Return [x, y] of the center of cell containing provided text 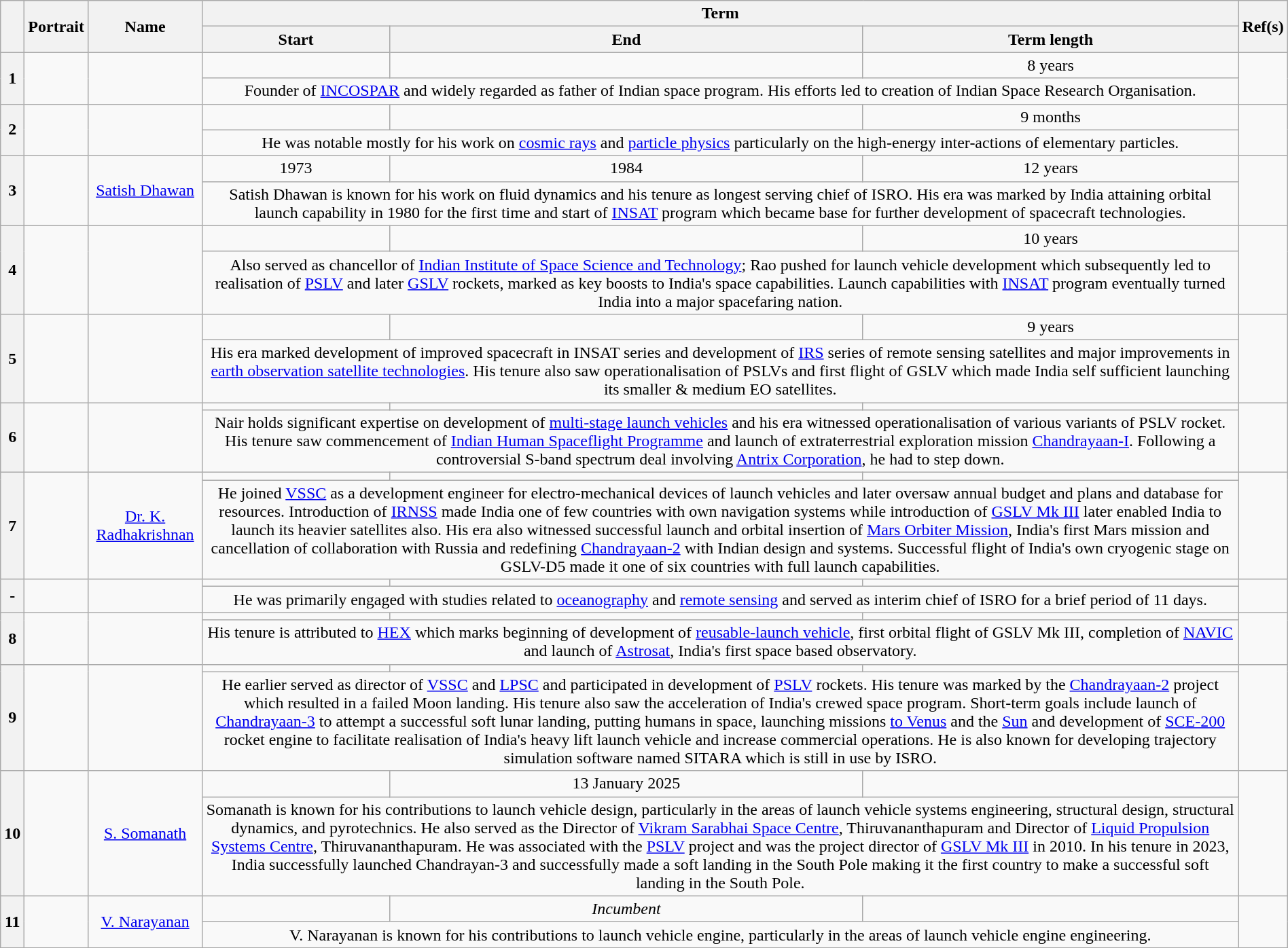
Portrait [56, 26]
9 years [1050, 327]
1973 [296, 168]
Ref(s) [1263, 26]
S. Somanath [145, 833]
Start [296, 39]
6 [12, 437]
- [12, 596]
1 [12, 78]
10 [12, 833]
Term [720, 14]
Satish Dhawan [145, 190]
Dr. K. Radhakrishnan [145, 526]
11 [12, 922]
3 [12, 190]
9 months [1050, 117]
13 January 2025 [626, 784]
Founder of INCOSPAR and widely regarded as father of Indian space program. His efforts led to creation of Indian Space Research Organisation. [720, 91]
End [626, 39]
7 [12, 526]
8 [12, 638]
He was notable mostly for his work on cosmic rays and particle physics particularly on the high-energy inter-actions of elementary particles. [720, 143]
4 [12, 270]
He was primarily engaged with studies related to oceanography and remote sensing and served as interim chief of ISRO for a brief period of 11 days. [720, 600]
V. Narayanan is known for his contributions to launch vehicle engine, particularly in the areas of launch vehicle engine engineering. [720, 934]
2 [12, 130]
10 years [1050, 238]
9 [12, 717]
5 [12, 358]
1984 [626, 168]
Term length [1050, 39]
V. Narayanan [145, 922]
Incumbent [626, 909]
12 years [1050, 168]
8 years [1050, 65]
Name [145, 26]
